Identify which cell holds the provided text, then report its (X, Y) central coordinate. 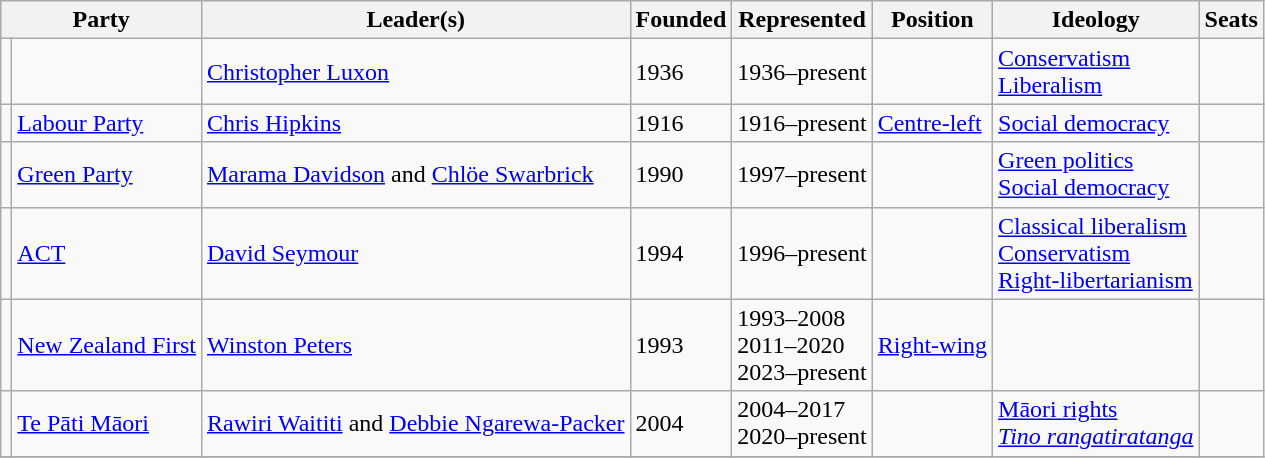
Party (102, 20)
Green Party (107, 174)
ACT (107, 253)
1936 (681, 72)
1993–20082011–20202023–present (802, 345)
David Seymour (416, 253)
Centre-left (932, 123)
Right-wing (932, 345)
Marama Davidson and Chlöe Swarbrick (416, 174)
1994 (681, 253)
Māori rights Tino rangatiratanga (1096, 424)
1996–present (802, 253)
1936–present (802, 72)
Ideology (1096, 20)
Green politics Social democracy (1096, 174)
Christopher Luxon (416, 72)
2004–20172020–present (802, 424)
Rawiri Waititi and Debbie Ngarewa-Packer (416, 424)
Te Pāti Māori (107, 424)
1916 (681, 123)
Social democracy (1096, 123)
Chris Hipkins (416, 123)
Founded (681, 20)
Seats (1231, 20)
Winston Peters (416, 345)
Position (932, 20)
1997–present (802, 174)
Leader(s) (416, 20)
Conservatism Liberalism (1096, 72)
Labour Party (107, 123)
1993 (681, 345)
Represented (802, 20)
2004 (681, 424)
Classical liberalism Conservatism Right-libertarianism (1096, 253)
1990 (681, 174)
New Zealand First (107, 345)
1916–present (802, 123)
